Find where the given text appears and provide that cell's center as [X, Y] coordinate. 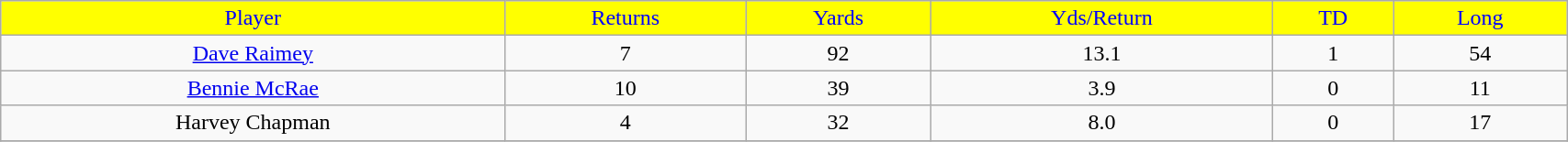
32 [839, 123]
Long [1481, 18]
4 [626, 123]
Yds/Return [1101, 18]
10 [626, 88]
54 [1481, 53]
Dave Raimey [254, 53]
1 [1333, 53]
39 [839, 88]
13.1 [1101, 53]
Bennie McRae [254, 88]
92 [839, 53]
Yards [839, 18]
TD [1333, 18]
8.0 [1101, 123]
3.9 [1101, 88]
Player [254, 18]
11 [1481, 88]
Harvey Chapman [254, 123]
7 [626, 53]
Returns [626, 18]
17 [1481, 123]
